Extract the [X, Y] coordinate from the center of the cell holding the provided text.  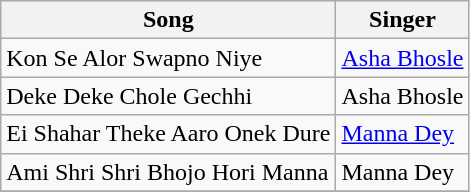
Singer [402, 20]
Deke Deke Chole Gechhi [168, 96]
Ami Shri Shri Bhojo Hori Manna [168, 172]
Ei Shahar Theke Aaro Onek Dure [168, 134]
Kon Se Alor Swapno Niye [168, 58]
Song [168, 20]
